Identify which cell holds the provided text, then report its [x, y] central coordinate. 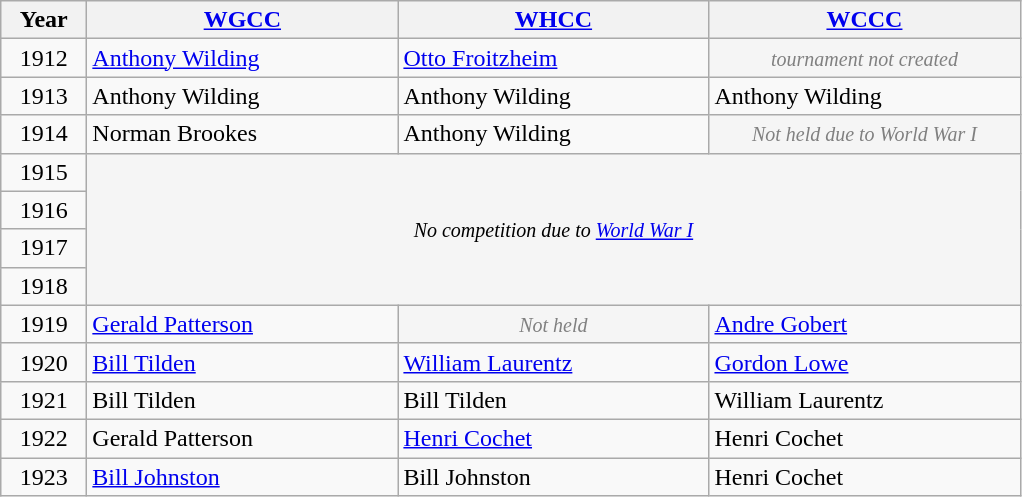
WGCC [242, 20]
1921 [44, 400]
Andre Gobert [864, 324]
1913 [44, 96]
WCCC [864, 20]
Gordon Lowe [864, 362]
Year [44, 20]
1917 [44, 248]
1915 [44, 172]
No competition due to World War I [554, 229]
1916 [44, 210]
Otto Froitzheim [554, 58]
Not held [554, 324]
1912 [44, 58]
1918 [44, 286]
1922 [44, 438]
tournament not created [864, 58]
1920 [44, 362]
1923 [44, 477]
Not held due to World War I [864, 134]
1914 [44, 134]
Norman Brookes [242, 134]
WHCC [554, 20]
1919 [44, 324]
